Return [X, Y] of the center of cell containing provided text 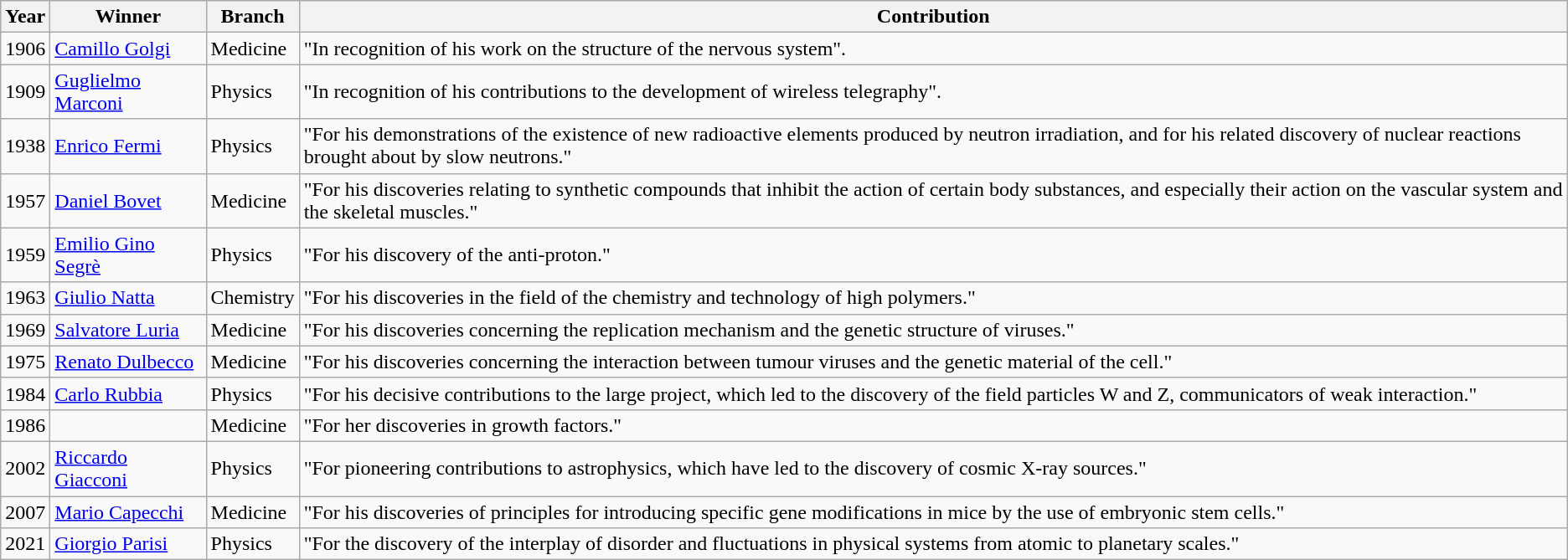
"For pioneering contributions to astrophysics, which have led to the discovery of cosmic X-ray sources." [933, 469]
Salvatore Luria [128, 330]
Mario Capecchi [128, 511]
1906 [25, 49]
"For his discovery of the anti-proton." [933, 254]
"For his discoveries concerning the interaction between tumour viruses and the genetic material of the cell." [933, 362]
Contribution [933, 17]
2007 [25, 511]
Renato Dulbecco [128, 362]
Year [25, 17]
"For his discoveries in the field of the chemistry and technology of high polymers." [933, 298]
Chemistry [253, 298]
Giorgio Parisi [128, 544]
2002 [25, 469]
"For her discoveries in growth factors." [933, 425]
Emilio Gino Segrè [128, 254]
1959 [25, 254]
"For his discoveries of principles for introducing specific gene modifications in mice by the use of embryonic stem cells." [933, 511]
1909 [25, 92]
Winner [128, 17]
"In recognition of his work on the structure of the nervous system". [933, 49]
1975 [25, 362]
1957 [25, 201]
Camillo Golgi [128, 49]
1938 [25, 146]
1984 [25, 393]
"For his decisive contributions to the large project, which led to the discovery of the field particles W and Z, communicators of weak interaction." [933, 393]
Riccardo Giacconi [128, 469]
1969 [25, 330]
Branch [253, 17]
"For his discoveries concerning the replication mechanism and the genetic structure of viruses." [933, 330]
Giulio Natta [128, 298]
Daniel Bovet [128, 201]
2021 [25, 544]
"For the discovery of the interplay of disorder and fluctuations in physical systems from atomic to planetary scales." [933, 544]
1963 [25, 298]
"In recognition of his contributions to the development of wireless telegraphy". [933, 92]
Enrico Fermi [128, 146]
1986 [25, 425]
Guglielmo Marconi [128, 92]
Carlo Rubbia [128, 393]
